Search for the cell housing the specified text and yield its (x, y) center coordinate. 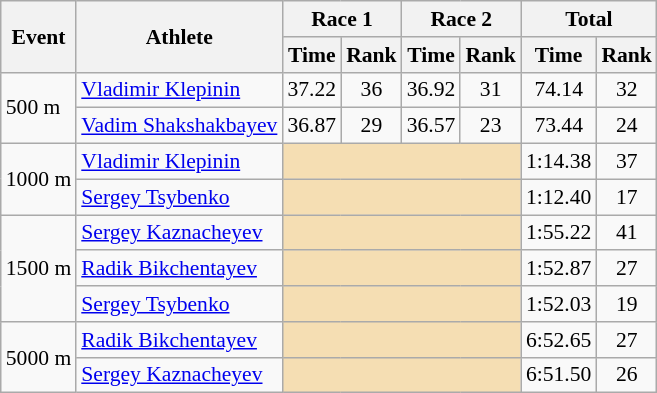
1000 m (38, 180)
37.22 (312, 90)
41 (626, 233)
36.57 (432, 126)
19 (626, 304)
Race 1 (342, 19)
1500 m (38, 268)
29 (372, 126)
73.44 (558, 126)
32 (626, 90)
Event (38, 36)
1:55.22 (558, 233)
Race 2 (462, 19)
36.92 (432, 90)
1:12.40 (558, 197)
26 (626, 375)
36 (372, 90)
31 (490, 90)
1:14.38 (558, 162)
Vadim Shakshakbayev (179, 126)
17 (626, 197)
37 (626, 162)
24 (626, 126)
23 (490, 126)
500 m (38, 108)
Total (589, 19)
Athlete (179, 36)
6:52.65 (558, 340)
36.87 (312, 126)
1:52.03 (558, 304)
1:52.87 (558, 269)
5000 m (38, 358)
6:51.50 (558, 375)
74.14 (558, 90)
